Detect which cell encompasses the target text, then output its [x, y] center coordinate. 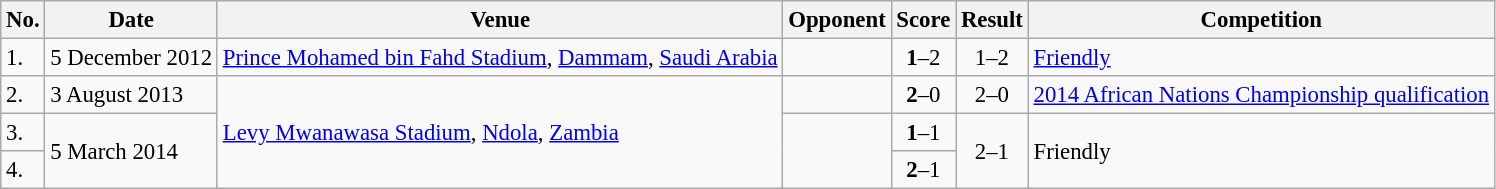
3 August 2013 [132, 95]
Opponent [837, 20]
Competition [1261, 20]
2. [23, 95]
Date [132, 20]
4. [23, 170]
3. [23, 133]
1–1 [924, 133]
Venue [500, 20]
5 December 2012 [132, 58]
Score [924, 20]
2014 African Nations Championship qualification [1261, 95]
Result [992, 20]
Prince Mohamed bin Fahd Stadium, Dammam, Saudi Arabia [500, 58]
1. [23, 58]
Levy Mwanawasa Stadium, Ndola, Zambia [500, 132]
No. [23, 20]
5 March 2014 [132, 152]
